Scan for the cell matching the given text and deliver its [x, y] coordinate at center. 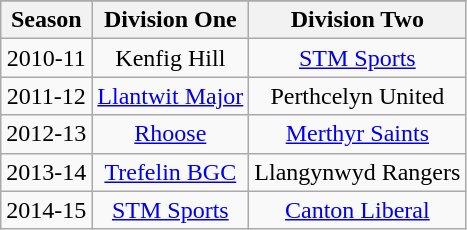
Canton Liberal [358, 210]
Perthcelyn United [358, 96]
Division Two [358, 20]
2014-15 [46, 210]
Rhoose [170, 134]
Merthyr Saints [358, 134]
2013-14 [46, 172]
Trefelin BGC [170, 172]
Llantwit Major [170, 96]
2011-12 [46, 96]
Division One [170, 20]
2010-11 [46, 58]
Season [46, 20]
2012-13 [46, 134]
Llangynwyd Rangers [358, 172]
Kenfig Hill [170, 58]
